Output the [X, Y] coordinate of the center of the cell containing the given text.  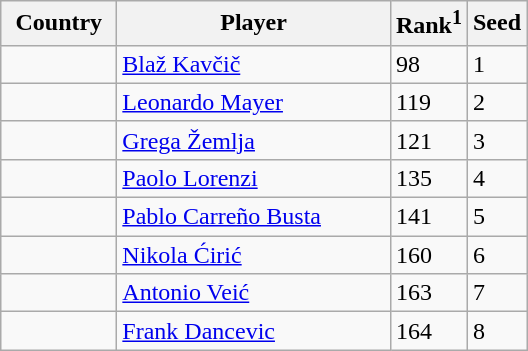
Paolo Lorenzi [254, 178]
Blaž Kavčič [254, 64]
160 [428, 255]
Pablo Carreño Busta [254, 217]
Nikola Ćirić [254, 255]
Frank Dancevic [254, 331]
163 [428, 293]
Grega Žemlja [254, 140]
141 [428, 217]
4 [496, 178]
119 [428, 102]
135 [428, 178]
5 [496, 217]
Leonardo Mayer [254, 102]
8 [496, 331]
164 [428, 331]
98 [428, 64]
1 [496, 64]
7 [496, 293]
Rank1 [428, 24]
Seed [496, 24]
Antonio Veić [254, 293]
3 [496, 140]
2 [496, 102]
Player [254, 24]
121 [428, 140]
6 [496, 255]
Country [59, 24]
